Search for the cell housing the specified text and yield its [x, y] center coordinate. 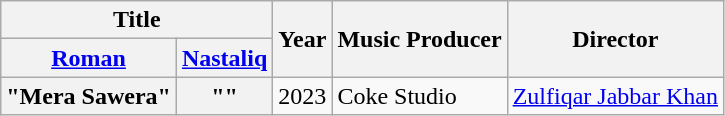
Director [615, 39]
Title [137, 20]
"" [224, 96]
Zulfiqar Jabbar Khan [615, 96]
Nastaliq [224, 58]
2023 [302, 96]
Roman [89, 58]
Year [302, 39]
Coke Studio [420, 96]
"Mera Sawera" [89, 96]
Music Producer [420, 39]
